Return the (x, y) coordinate for the center point of the cell that contains the specified text.  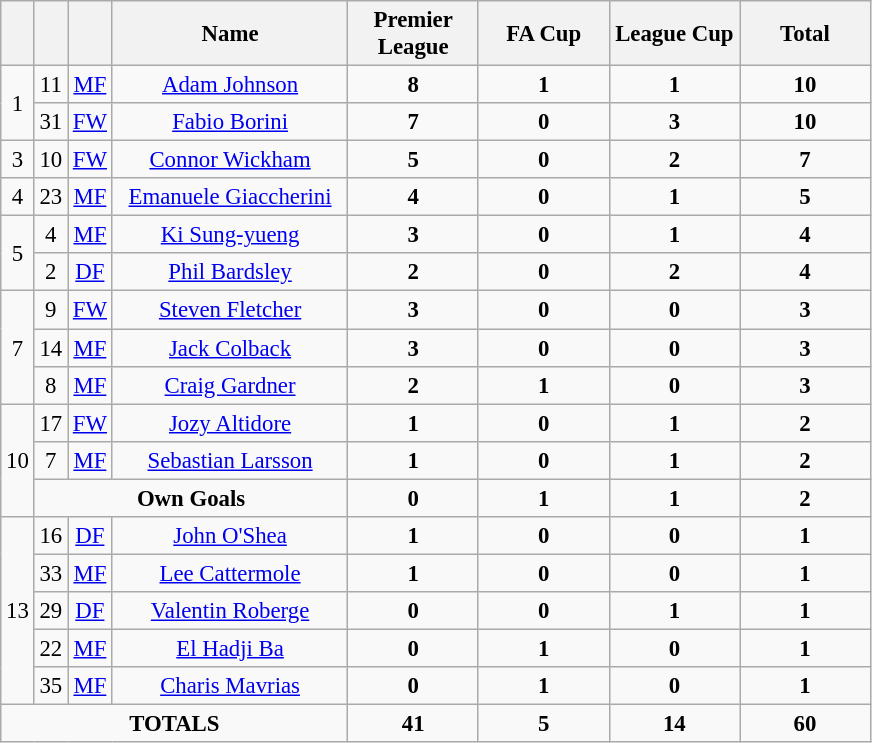
Ki Sung-yueng (230, 235)
Own Goals (191, 498)
John O'Shea (230, 536)
16 (50, 536)
13 (18, 611)
Jozy Altidore (230, 423)
22 (50, 648)
Name (230, 34)
El Hadji Ba (230, 648)
League Cup (674, 34)
Charis Mavrias (230, 686)
9 (50, 310)
Valentin Roberge (230, 611)
Lee Cattermole (230, 573)
Connor Wickham (230, 160)
Jack Colback (230, 348)
41 (414, 724)
Total (806, 34)
60 (806, 724)
TOTALS (174, 724)
31 (50, 122)
Adam Johnson (230, 85)
35 (50, 686)
Phil Bardsley (230, 273)
29 (50, 611)
17 (50, 423)
33 (50, 573)
Craig Gardner (230, 385)
Emanuele Giaccherini (230, 197)
FA Cup (544, 34)
11 (50, 85)
Sebastian Larsson (230, 460)
Steven Fletcher (230, 310)
23 (50, 197)
Fabio Borini (230, 122)
Premier League (414, 34)
